Output the [X, Y] coordinate of the center of the cell containing the given text.  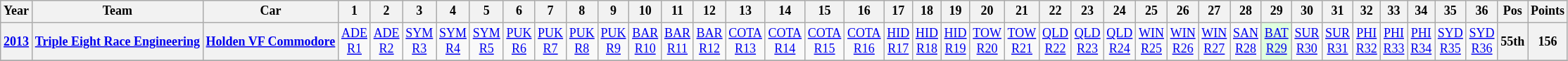
32 [1367, 11]
17 [898, 11]
SYDR36 [1482, 41]
ADER2 [386, 41]
20 [987, 11]
22 [1056, 11]
Triple Eight Race Engineering [117, 41]
7 [550, 11]
WINR27 [1215, 41]
ADER1 [355, 41]
Team [117, 11]
28 [1246, 11]
SYMR3 [419, 41]
4 [453, 11]
6 [519, 11]
30 [1307, 11]
COTAR15 [824, 41]
Car [270, 11]
11 [678, 11]
33 [1393, 11]
PHIR32 [1367, 41]
35 [1450, 11]
Points [1548, 11]
3 [419, 11]
34 [1422, 11]
26 [1182, 11]
18 [928, 11]
COTAR14 [785, 41]
PUKR8 [581, 41]
SYDR35 [1450, 41]
HIDR17 [898, 41]
SYMR4 [453, 41]
QLDR24 [1120, 41]
27 [1215, 11]
12 [709, 11]
HIDR19 [956, 41]
14 [785, 11]
10 [645, 11]
Holden VF Commodore [270, 41]
Year [17, 11]
1 [355, 11]
BARR12 [709, 41]
TOWR20 [987, 41]
PHIR33 [1393, 41]
BARR10 [645, 41]
2013 [17, 41]
5 [486, 11]
QLDR23 [1087, 41]
TOWR21 [1022, 41]
21 [1022, 11]
BARR11 [678, 41]
COTAR13 [745, 41]
31 [1338, 11]
COTAR16 [864, 41]
25 [1151, 11]
HIDR18 [928, 41]
SANR28 [1246, 41]
SYMR5 [486, 41]
23 [1087, 11]
15 [824, 11]
WINR25 [1151, 41]
QLDR22 [1056, 41]
PUKR6 [519, 41]
13 [745, 11]
PUKR9 [614, 41]
PHIR34 [1422, 41]
19 [956, 11]
PUKR7 [550, 41]
WINR26 [1182, 41]
9 [614, 11]
8 [581, 11]
2 [386, 11]
156 [1548, 41]
36 [1482, 11]
16 [864, 11]
SURR31 [1338, 41]
55th [1513, 41]
24 [1120, 11]
Pos [1513, 11]
29 [1277, 11]
SURR30 [1307, 41]
BATR29 [1277, 41]
